Return [x, y] of the center of cell containing provided text 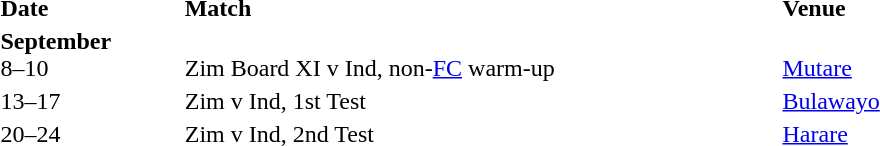
Zim v Ind, 1st Test [480, 101]
Zim Board XI v Ind, non-FC warm-up [480, 54]
